Identify which cell holds the provided text, then report its (X, Y) central coordinate. 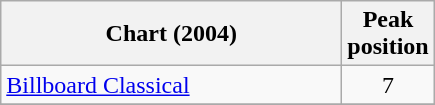
Billboard Classical (172, 85)
7 (388, 85)
Peakposition (388, 34)
Chart (2004) (172, 34)
